For the text-containing cell, return its midpoint in [x, y] coordinate format. 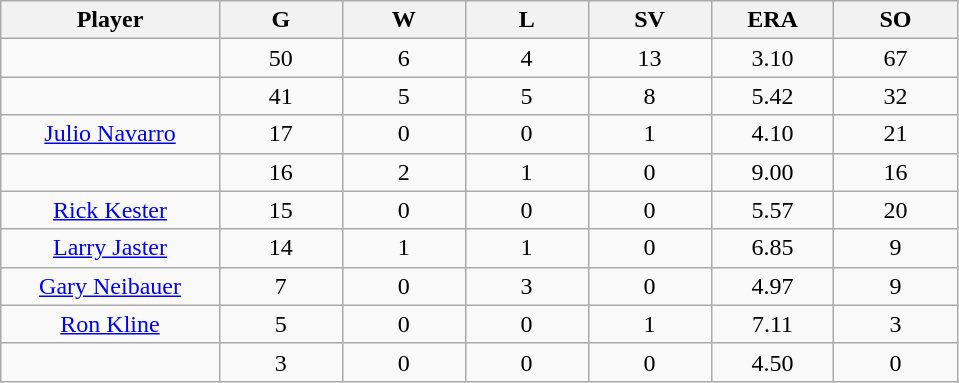
14 [280, 248]
4.97 [772, 286]
Gary Neibauer [110, 286]
Rick Kester [110, 210]
67 [896, 58]
21 [896, 134]
32 [896, 96]
2 [404, 172]
SV [650, 20]
20 [896, 210]
Ron Kline [110, 324]
7 [280, 286]
5.57 [772, 210]
Player [110, 20]
7.11 [772, 324]
Julio Navarro [110, 134]
4.50 [772, 362]
ERA [772, 20]
W [404, 20]
9.00 [772, 172]
L [526, 20]
8 [650, 96]
4.10 [772, 134]
3.10 [772, 58]
SO [896, 20]
4 [526, 58]
6.85 [772, 248]
41 [280, 96]
17 [280, 134]
15 [280, 210]
50 [280, 58]
13 [650, 58]
Larry Jaster [110, 248]
G [280, 20]
6 [404, 58]
5.42 [772, 96]
